Capture the cell that displays the provided text and extract its [X, Y] central coordinate. 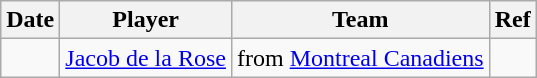
Jacob de la Rose [146, 58]
Player [146, 20]
from Montreal Canadiens [360, 58]
Team [360, 20]
Ref [512, 20]
Date [30, 20]
